For the text-containing cell, return its midpoint in [X, Y] coordinate format. 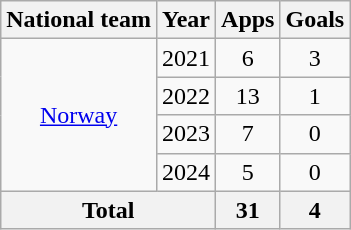
Goals [315, 20]
2023 [186, 134]
2024 [186, 172]
5 [248, 172]
Total [108, 210]
3 [315, 58]
National team [79, 20]
Norway [79, 115]
Year [186, 20]
1 [315, 96]
2022 [186, 96]
31 [248, 210]
Apps [248, 20]
6 [248, 58]
13 [248, 96]
2021 [186, 58]
4 [315, 210]
7 [248, 134]
